Output the [x, y] coordinate of the center of the cell containing the given text.  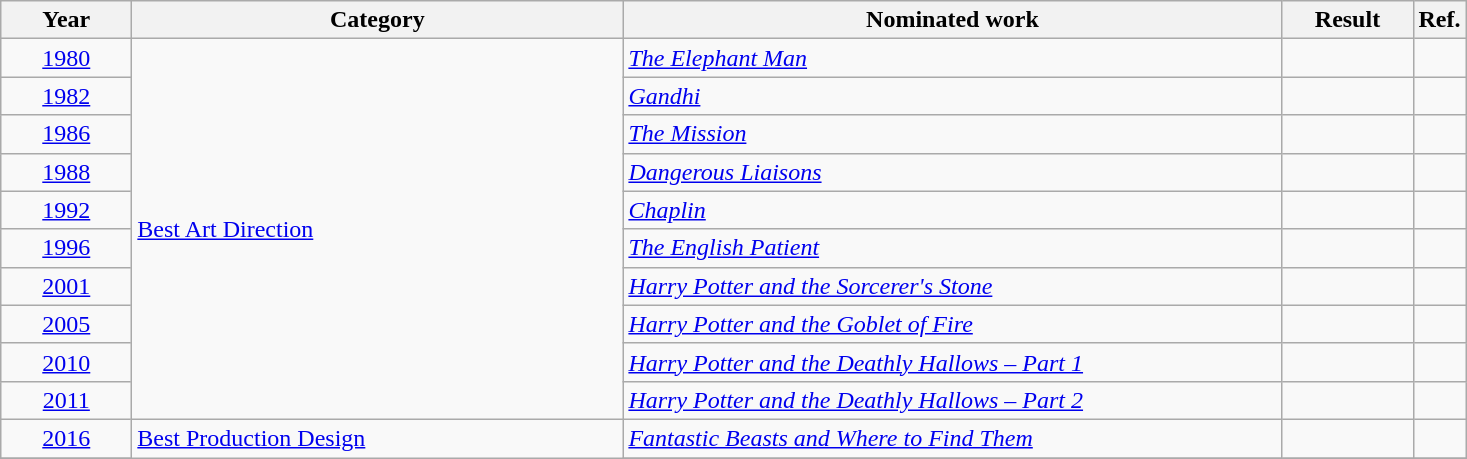
The Elephant Man [952, 58]
2010 [66, 362]
1988 [66, 172]
2011 [66, 400]
Fantastic Beasts and Where to Find Them [952, 438]
Result [1348, 20]
2001 [66, 286]
Harry Potter and the Sorcerer's Stone [952, 286]
Harry Potter and the Deathly Hallows – Part 1 [952, 362]
Best Art Direction [378, 230]
Chaplin [952, 210]
Best Production Design [378, 438]
Ref. [1440, 20]
The Mission [952, 134]
Dangerous Liaisons [952, 172]
Gandhi [952, 96]
1996 [66, 248]
The English Patient [952, 248]
1980 [66, 58]
1986 [66, 134]
1982 [66, 96]
Harry Potter and the Goblet of Fire [952, 324]
Year [66, 20]
2005 [66, 324]
2016 [66, 438]
1992 [66, 210]
Nominated work [952, 20]
Harry Potter and the Deathly Hallows – Part 2 [952, 400]
Category [378, 20]
